Return the (x, y) coordinate for the center point of the cell that contains the specified text.  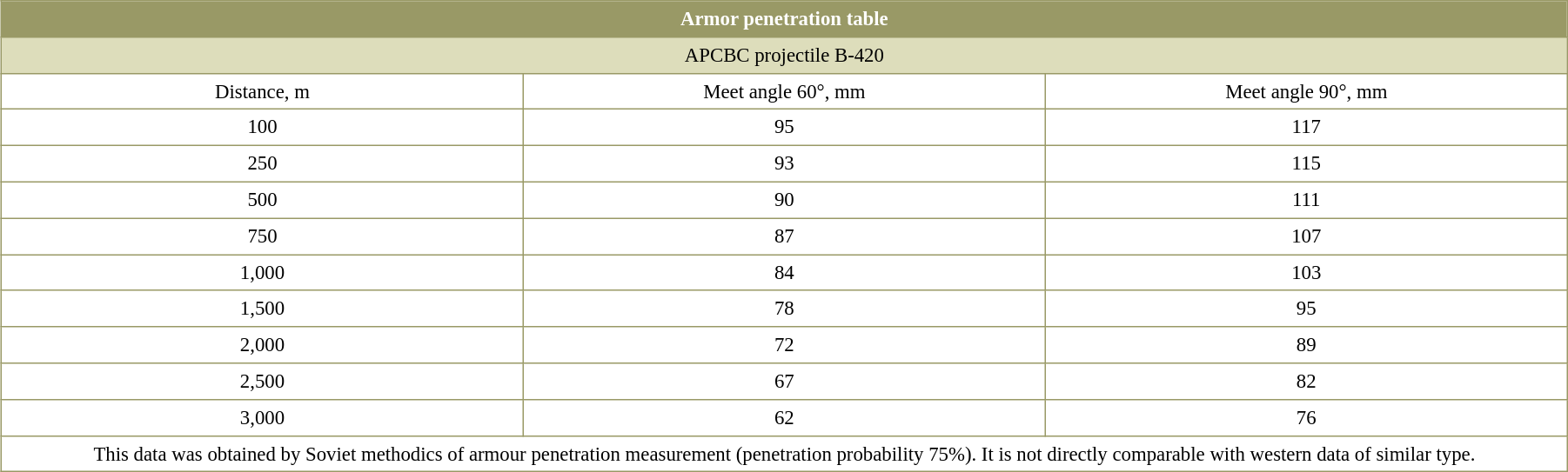
2,500 (263, 382)
750 (263, 236)
100 (263, 128)
89 (1306, 345)
Distance, m (263, 91)
62 (784, 417)
90 (784, 200)
93 (784, 164)
84 (784, 273)
500 (263, 200)
250 (263, 164)
117 (1306, 128)
107 (1306, 236)
82 (1306, 382)
Meet angle 60°, mm (784, 91)
115 (1306, 164)
3,000 (263, 417)
APCBC projectile B-420 (785, 55)
1,000 (263, 273)
103 (1306, 273)
1,500 (263, 309)
Armor penetration table (785, 19)
72 (784, 345)
87 (784, 236)
Meet angle 90°, mm (1306, 91)
67 (784, 382)
76 (1306, 417)
111 (1306, 200)
2,000 (263, 345)
78 (784, 309)
